Extract the (X, Y) coordinate from the center of the cell holding the provided text.  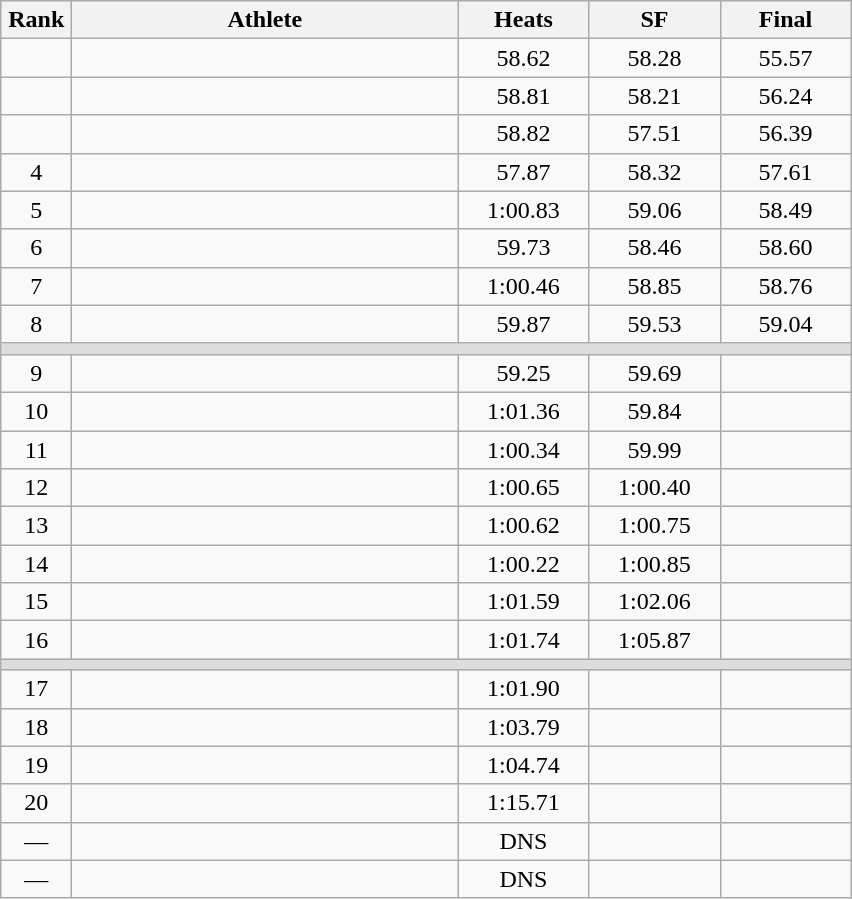
4 (36, 172)
1:04.74 (524, 765)
Rank (36, 20)
8 (36, 324)
1:01.74 (524, 640)
55.57 (786, 58)
59.06 (654, 210)
18 (36, 727)
1:01.90 (524, 689)
58.49 (786, 210)
Final (786, 20)
59.04 (786, 324)
59.99 (654, 449)
57.61 (786, 172)
58.28 (654, 58)
1:02.06 (654, 602)
Heats (524, 20)
14 (36, 564)
1:00.85 (654, 564)
1:01.36 (524, 411)
1:00.75 (654, 526)
15 (36, 602)
10 (36, 411)
59.25 (524, 373)
SF (654, 20)
11 (36, 449)
58.82 (524, 134)
16 (36, 640)
58.32 (654, 172)
57.87 (524, 172)
6 (36, 248)
1:00.22 (524, 564)
Athlete (265, 20)
59.53 (654, 324)
58.46 (654, 248)
1:03.79 (524, 727)
19 (36, 765)
9 (36, 373)
7 (36, 286)
58.85 (654, 286)
13 (36, 526)
5 (36, 210)
59.87 (524, 324)
1:15.71 (524, 803)
1:01.59 (524, 602)
58.81 (524, 96)
1:00.62 (524, 526)
1:05.87 (654, 640)
59.84 (654, 411)
1:00.46 (524, 286)
56.39 (786, 134)
58.76 (786, 286)
58.21 (654, 96)
1:00.83 (524, 210)
56.24 (786, 96)
12 (36, 488)
20 (36, 803)
1:00.65 (524, 488)
58.62 (524, 58)
59.73 (524, 248)
1:00.34 (524, 449)
1:00.40 (654, 488)
17 (36, 689)
57.51 (654, 134)
58.60 (786, 248)
59.69 (654, 373)
